Provide the (x, y) coordinate of the cell's center where the given text is located.  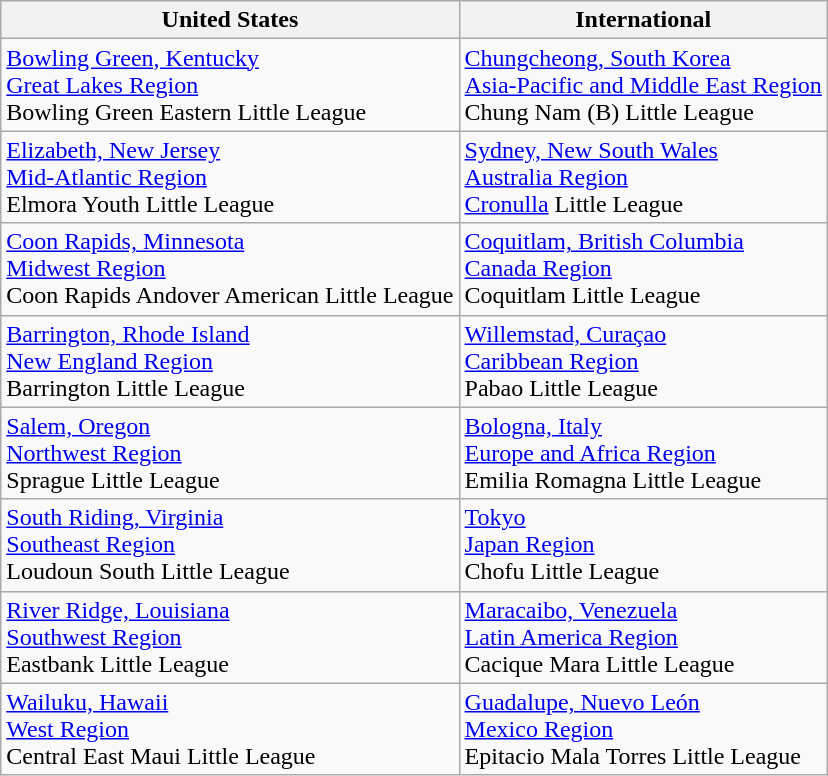
Guadalupe, Nuevo León Mexico RegionEpitacio Mala Torres Little League (643, 729)
River Ridge, LouisianaSouthwest RegionEastbank Little League (230, 637)
Elizabeth, New Jersey Mid-Atlantic RegionElmora Youth Little League (230, 177)
Wailuku, HawaiiWest Region Central East Maui Little League (230, 729)
Bowling Green, KentuckyGreat Lakes Region Bowling Green Eastern Little League (230, 85)
Willemstad, CuraçaoCaribbean RegionPabao Little League (643, 361)
Sydney, New South Wales Australia Region Cronulla Little League (643, 177)
Barrington, Rhode IslandNew England RegionBarrington Little League (230, 361)
Tokyo Japan RegionChofu Little League (643, 545)
International (643, 20)
Coon Rapids, MinnesotaMidwest RegionCoon Rapids Andover American Little League (230, 269)
Coquitlam, British Columbia Canada RegionCoquitlam Little League (643, 269)
South Riding, VirginiaSoutheast Region Loudoun South Little League (230, 545)
Bologna, ItalyEurope and Africa RegionEmilia Romagna Little League (643, 453)
Maracaibo, VenezuelaLatin America RegionCacique Mara Little League (643, 637)
United States (230, 20)
Salem, OregonNorthwest Region Sprague Little League (230, 453)
Chungcheong, South KoreaAsia-Pacific and Middle East RegionChung Nam (B) Little League (643, 85)
